Output the (x, y) coordinate of the center of the cell containing the given text.  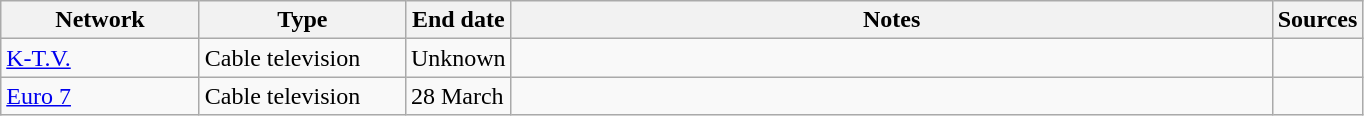
Type (302, 20)
K-T.V. (100, 58)
28 March (458, 96)
Network (100, 20)
Euro 7 (100, 96)
Notes (892, 20)
Sources (1318, 20)
Unknown (458, 58)
End date (458, 20)
